Determine the (x, y) coordinate at the center of the cell enclosing the given text.  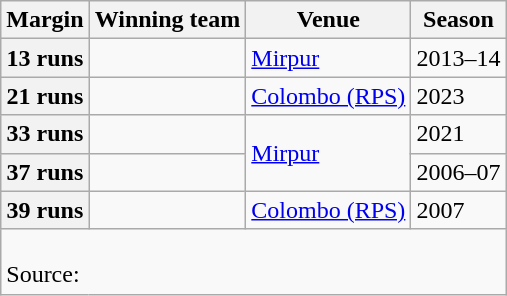
2021 (458, 134)
2006–07 (458, 172)
2007 (458, 210)
Venue (328, 20)
2023 (458, 96)
33 runs (45, 134)
37 runs (45, 172)
Season (458, 20)
13 runs (45, 58)
2013–14 (458, 58)
Winning team (168, 20)
Margin (45, 20)
Source: (254, 262)
39 runs (45, 210)
21 runs (45, 96)
